Search for the cell housing the specified text and yield its [x, y] center coordinate. 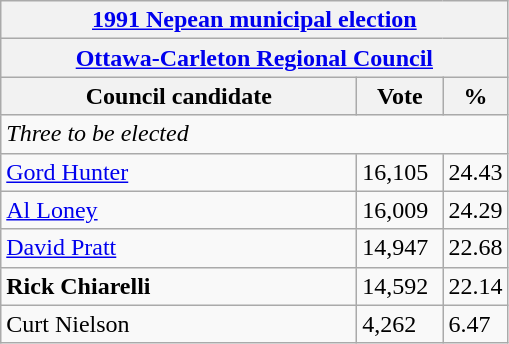
22.68 [476, 248]
14,947 [400, 248]
4,262 [400, 324]
Curt Nielson [179, 324]
Rick Chiarelli [179, 286]
1991 Nepean municipal election [254, 20]
% [476, 96]
Gord Hunter [179, 172]
Ottawa-Carleton Regional Council [254, 58]
6.47 [476, 324]
16,009 [400, 210]
Three to be elected [254, 134]
24.29 [476, 210]
David Pratt [179, 248]
Al Loney [179, 210]
22.14 [476, 286]
Vote [400, 96]
14,592 [400, 286]
Council candidate [179, 96]
16,105 [400, 172]
24.43 [476, 172]
